Return [X, Y] of the center of cell containing provided text 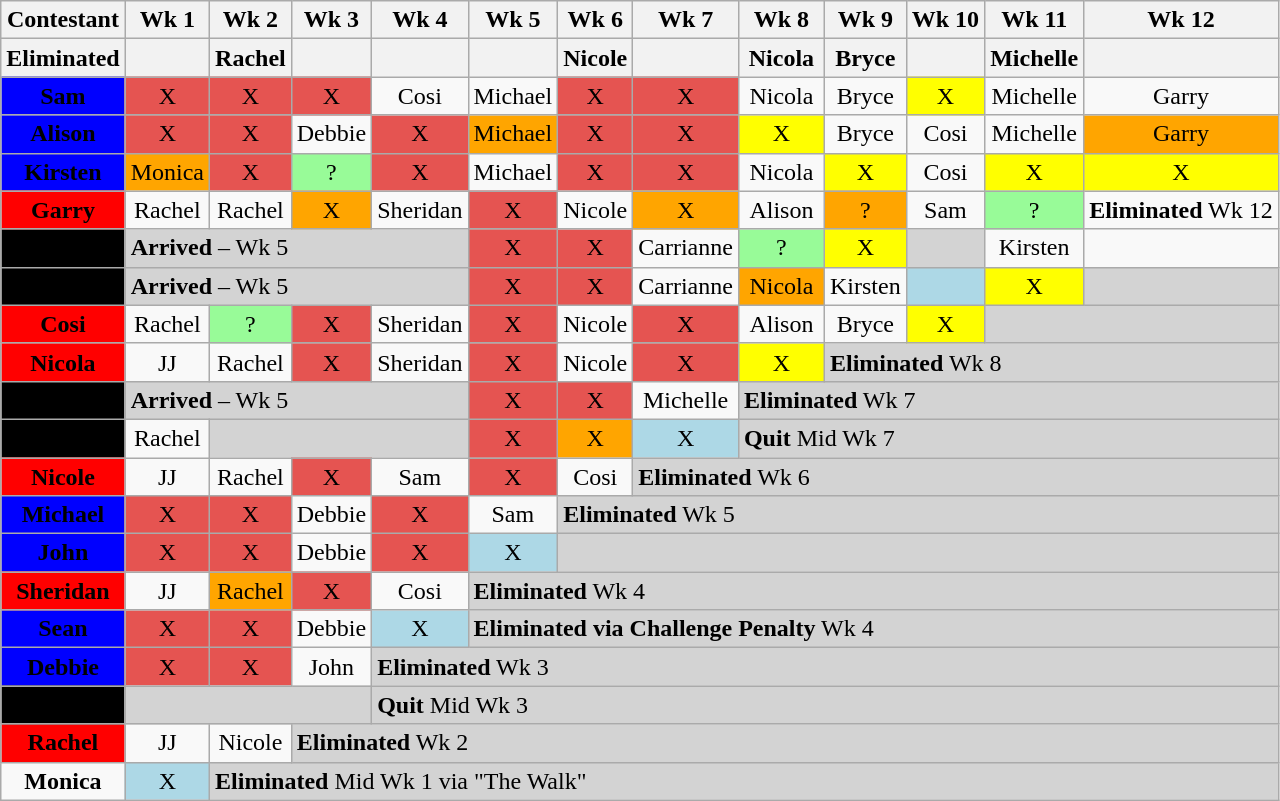
Eliminated Wk 2 [784, 743]
Eliminated Mid Wk 1 via "The Walk" [744, 781]
Wk 12 [1182, 20]
Wk 11 [1034, 20]
Steven [63, 705]
Eliminated Wk 8 [1051, 362]
Wk 2 [251, 20]
Wk 1 [167, 20]
Eliminated Wk 6 [956, 477]
Wk 4 [420, 20]
Wk 6 [596, 20]
Eliminated via Challenge Penalty Wk 4 [873, 629]
Wk 10 [945, 20]
Wk 8 [781, 20]
Eliminated Wk 3 [826, 667]
Quit Mid Wk 7 [1008, 438]
Wk 5 [513, 20]
Wk 7 [686, 20]
Quit Mid Wk 3 [826, 705]
Wk 9 [865, 20]
Eliminated Wk 7 [1008, 400]
Wk 3 [331, 20]
Eliminated Wk 4 [873, 591]
Eliminated [63, 58]
Eliminated Wk 5 [918, 515]
Contestant [63, 20]
Sean [63, 629]
Eliminated Wk 12 [1182, 210]
